Provide the (x, y) coordinate of the cell's center where the given text is located.  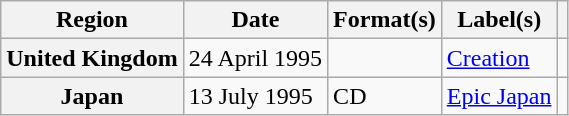
Epic Japan (499, 96)
United Kingdom (92, 58)
24 April 1995 (255, 58)
Date (255, 20)
CD (385, 96)
Region (92, 20)
Creation (499, 58)
Label(s) (499, 20)
Format(s) (385, 20)
13 July 1995 (255, 96)
Japan (92, 96)
